Return (X, Y) of the center of cell containing provided text 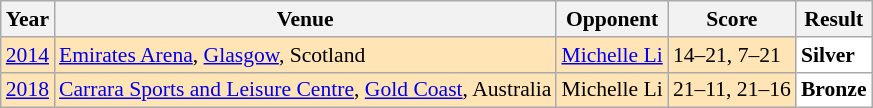
Score (732, 19)
2018 (28, 90)
Opponent (612, 19)
2014 (28, 55)
Venue (305, 19)
21–11, 21–16 (732, 90)
Emirates Arena, Glasgow, Scotland (305, 55)
14–21, 7–21 (732, 55)
Bronze (834, 90)
Silver (834, 55)
Year (28, 19)
Result (834, 19)
Carrara Sports and Leisure Centre, Gold Coast, Australia (305, 90)
